Provide the [X, Y] coordinate of the cell's center where the given text is located.  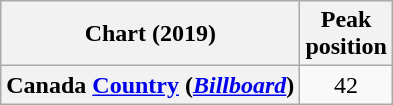
Chart (2019) [150, 34]
42 [346, 85]
Peakposition [346, 34]
Canada Country (Billboard) [150, 85]
